For the text-containing cell, return its midpoint in (x, y) coordinate format. 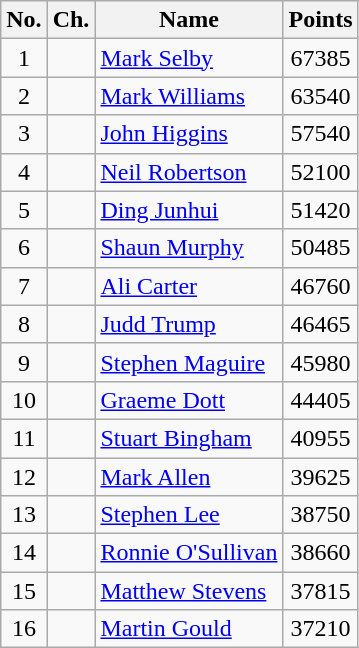
9 (24, 362)
Neil Robertson (189, 172)
51420 (320, 210)
12 (24, 477)
Name (189, 20)
46760 (320, 286)
5 (24, 210)
14 (24, 553)
38660 (320, 553)
John Higgins (189, 134)
1 (24, 58)
46465 (320, 324)
16 (24, 629)
Graeme Dott (189, 400)
52100 (320, 172)
Stephen Lee (189, 515)
57540 (320, 134)
Stephen Maguire (189, 362)
44405 (320, 400)
40955 (320, 438)
67385 (320, 58)
Matthew Stevens (189, 591)
Mark Williams (189, 96)
Ali Carter (189, 286)
37815 (320, 591)
Stuart Bingham (189, 438)
10 (24, 400)
6 (24, 248)
Martin Gould (189, 629)
8 (24, 324)
3 (24, 134)
50485 (320, 248)
Ding Junhui (189, 210)
Points (320, 20)
7 (24, 286)
Ch. (71, 20)
Judd Trump (189, 324)
Mark Allen (189, 477)
39625 (320, 477)
2 (24, 96)
63540 (320, 96)
37210 (320, 629)
45980 (320, 362)
4 (24, 172)
Mark Selby (189, 58)
13 (24, 515)
No. (24, 20)
Shaun Murphy (189, 248)
38750 (320, 515)
11 (24, 438)
15 (24, 591)
Ronnie O'Sullivan (189, 553)
